Return [x, y] of the center of cell containing provided text 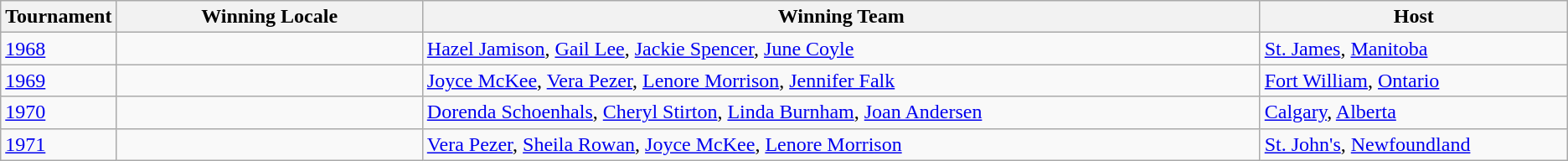
Dorenda Schoenhals, Cheryl Stirton, Linda Burnham, Joan Andersen [841, 112]
Hazel Jamison, Gail Lee, Jackie Spencer, June Coyle [841, 49]
1968 [59, 49]
Vera Pezer, Sheila Rowan, Joyce McKee, Lenore Morrison [841, 144]
1970 [59, 112]
Joyce McKee, Vera Pezer, Lenore Morrison, Jennifer Falk [841, 80]
Host [1414, 17]
1969 [59, 80]
Tournament [59, 17]
Winning Team [841, 17]
1971 [59, 144]
St. James, Manitoba [1414, 49]
Winning Locale [270, 17]
Fort William, Ontario [1414, 80]
Calgary, Alberta [1414, 112]
St. John's, Newfoundland [1414, 144]
